Find where the given text appears and provide that cell's center as [X, Y] coordinate. 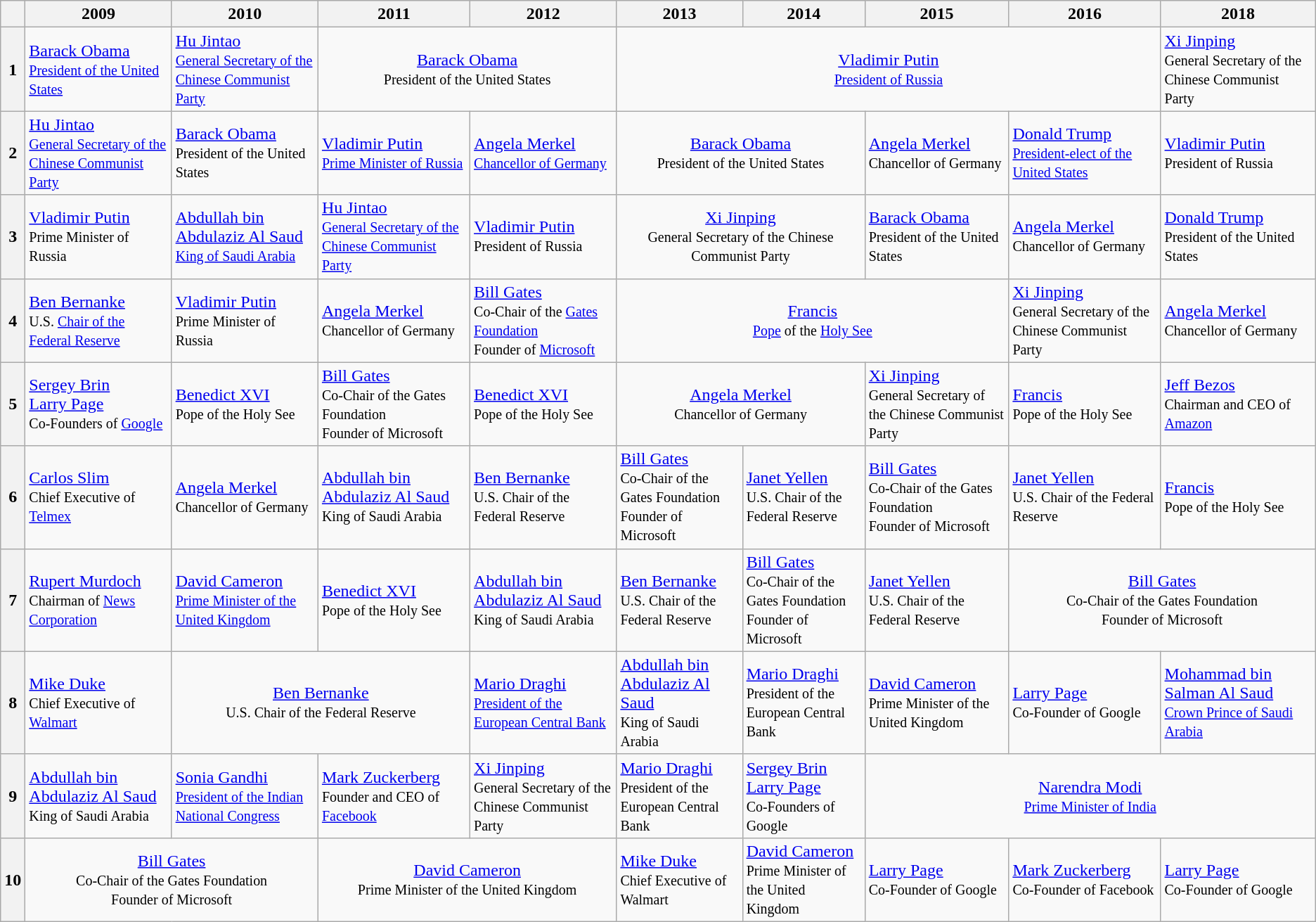
2015 [936, 14]
Mark ZuckerbergCo-Founder of Facebook [1085, 879]
Narendra ModiPrime Minister of India [1090, 796]
10 [13, 879]
2010 [245, 14]
Rupert MurdochChairman of News Corporation [98, 600]
6 [13, 497]
2016 [1085, 14]
Mark ZuckerbergFounder and CEO of Facebook [394, 796]
8 [13, 703]
2011 [394, 14]
Donald TrumpPresident-elect of the United States [1085, 153]
5 [13, 404]
9 [13, 796]
Mohammad bin Salman Al SaudCrown Prince of Saudi Arabia [1238, 703]
2009 [98, 14]
3 [13, 236]
2018 [1238, 14]
Jeff BezosChairman and CEO of Amazon [1238, 404]
2 [13, 153]
Donald TrumpPresident of the United States [1238, 236]
2013 [679, 14]
2012 [543, 14]
1 [13, 69]
4 [13, 321]
7 [13, 600]
2014 [804, 14]
Sonia GandhiPresident of the Indian National Congress [245, 796]
Carlos SlimChief Executive of Telmex [98, 497]
